For the text-containing cell, return its midpoint in (x, y) coordinate format. 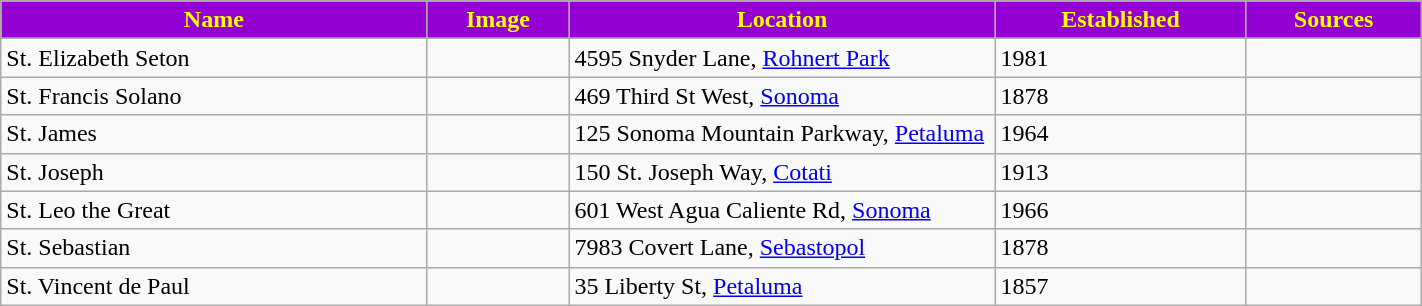
Location (782, 20)
Name (214, 20)
125 Sonoma Mountain Parkway, Petaluma (782, 134)
St. Elizabeth Seton (214, 58)
St. James (214, 134)
St. Vincent de Paul (214, 286)
St. Francis Solano (214, 96)
150 St. Joseph Way, Cotati (782, 172)
St. Joseph (214, 172)
469 Third St West, Sonoma (782, 96)
35 Liberty St, Petaluma (782, 286)
7983 Covert Lane, Sebastopol (782, 248)
Sources (1334, 20)
1857 (1120, 286)
St. Sebastian (214, 248)
Image (498, 20)
1913 (1120, 172)
Established (1120, 20)
St. Leo the Great (214, 210)
1966 (1120, 210)
4595 Snyder Lane, Rohnert Park (782, 58)
1981 (1120, 58)
1964 (1120, 134)
601 West Agua Caliente Rd, Sonoma (782, 210)
